Capture the cell that displays the provided text and extract its (x, y) central coordinate. 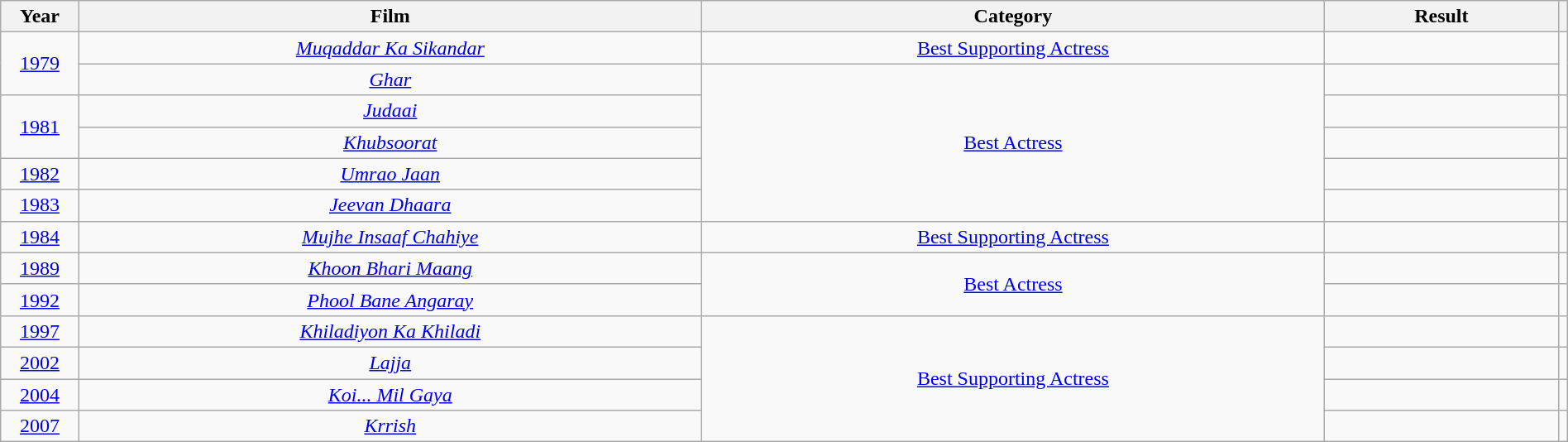
1981 (40, 127)
1979 (40, 64)
Category (1012, 17)
2007 (40, 426)
1989 (40, 268)
Krrish (390, 426)
Ghar (390, 79)
Jeevan Dhaara (390, 205)
Mujhe Insaaf Chahiye (390, 237)
1982 (40, 174)
Koi... Mil Gaya (390, 395)
1992 (40, 300)
Umrao Jaan (390, 174)
Khoon Bhari Maang (390, 268)
Khubsoorat (390, 142)
1984 (40, 237)
Year (40, 17)
1983 (40, 205)
Khiladiyon Ka Khiladi (390, 331)
Phool Bane Angaray (390, 300)
Film (390, 17)
2004 (40, 395)
Lajja (390, 363)
1997 (40, 331)
2002 (40, 363)
Result (1442, 17)
Judaai (390, 111)
Muqaddar Ka Sikandar (390, 48)
